Output the [x, y] coordinate of the center of the cell containing the given text.  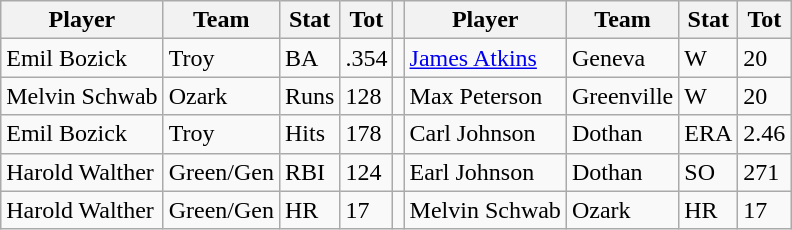
Earl Johnson [485, 172]
178 [366, 134]
2.46 [764, 134]
.354 [366, 58]
128 [366, 96]
124 [366, 172]
Carl Johnson [485, 134]
BA [309, 58]
SO [708, 172]
Hits [309, 134]
James Atkins [485, 58]
Geneva [622, 58]
271 [764, 172]
ERA [708, 134]
Runs [309, 96]
RBI [309, 172]
Max Peterson [485, 96]
Greenville [622, 96]
